Extract the [x, y] coordinate from the center of the cell holding the provided text.  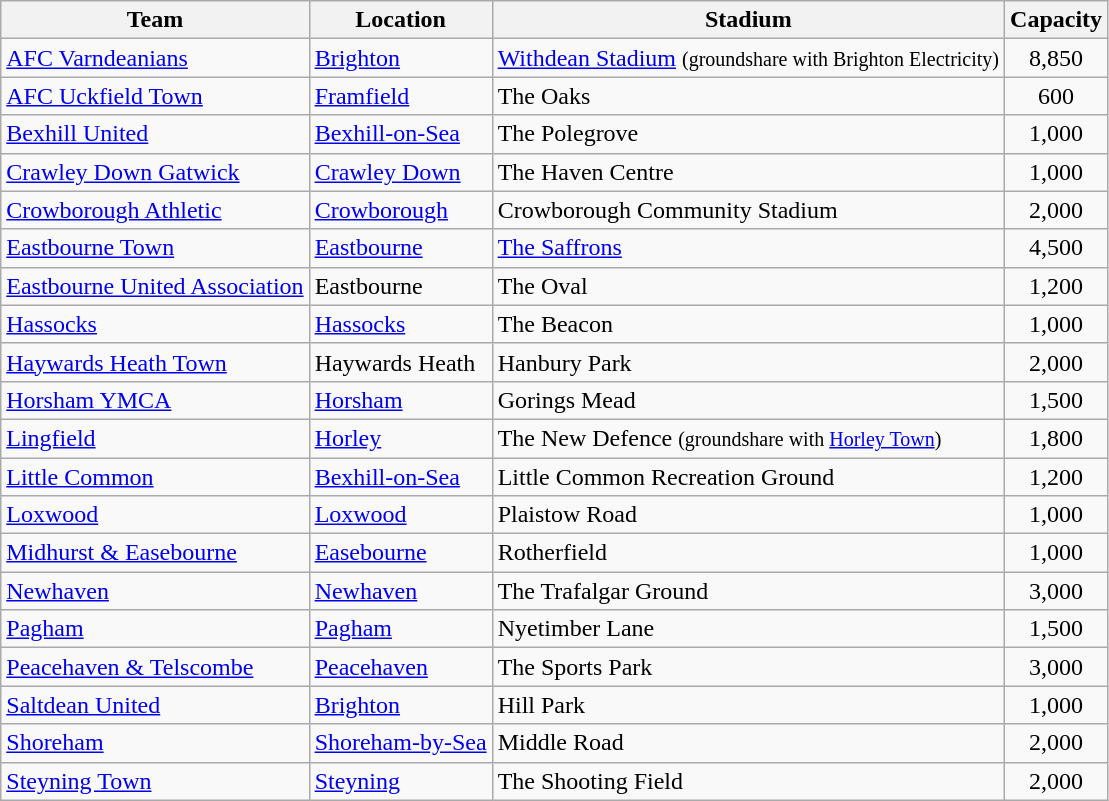
The Haven Centre [748, 172]
8,850 [1056, 58]
Hill Park [748, 705]
AFC Uckfield Town [155, 96]
Crowborough [400, 210]
Shoreham-by-Sea [400, 743]
The Polegrove [748, 134]
Eastbourne United Association [155, 286]
Rotherfield [748, 553]
Gorings Mead [748, 400]
Peacehaven [400, 667]
Easebourne [400, 553]
Crawley Down Gatwick [155, 172]
Location [400, 20]
Crowborough Community Stadium [748, 210]
Plaistow Road [748, 515]
The Oaks [748, 96]
The Shooting Field [748, 781]
1,800 [1056, 438]
Stadium [748, 20]
Haywards Heath Town [155, 362]
4,500 [1056, 248]
Shoreham [155, 743]
The Beacon [748, 324]
Steyning [400, 781]
The Saffrons [748, 248]
Withdean Stadium (groundshare with Brighton Electricity) [748, 58]
Steyning Town [155, 781]
Hanbury Park [748, 362]
Nyetimber Lane [748, 629]
Midhurst & Easebourne [155, 553]
600 [1056, 96]
Team [155, 20]
AFC Varndeanians [155, 58]
Eastbourne Town [155, 248]
Saltdean United [155, 705]
The Sports Park [748, 667]
Horsham [400, 400]
The New Defence (groundshare with Horley Town) [748, 438]
Horsham YMCA [155, 400]
Crowborough Athletic [155, 210]
Framfield [400, 96]
Lingfield [155, 438]
Haywards Heath [400, 362]
Peacehaven & Telscombe [155, 667]
The Trafalgar Ground [748, 591]
Horley [400, 438]
Crawley Down [400, 172]
The Oval [748, 286]
Bexhill United [155, 134]
Little Common Recreation Ground [748, 477]
Middle Road [748, 743]
Capacity [1056, 20]
Little Common [155, 477]
